Extract the [x, y] coordinate from the center of the cell holding the provided text.  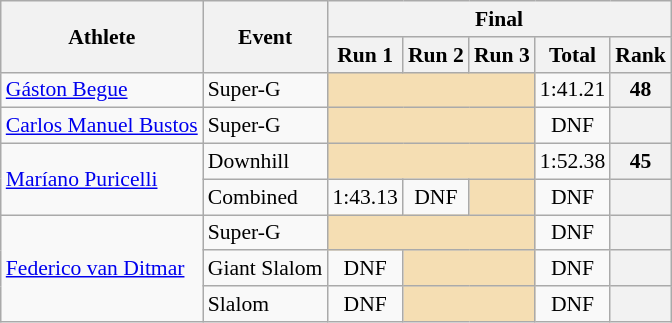
Event [266, 36]
1:52.38 [572, 162]
Run 1 [364, 55]
Federico van Ditmar [102, 268]
Rank [640, 55]
Slalom [266, 304]
Giant Slalom [266, 269]
Combined [266, 197]
Total [572, 55]
Run 3 [502, 55]
Gáston Begue [102, 90]
45 [640, 162]
Downhill [266, 162]
48 [640, 90]
Carlos Manuel Bustos [102, 126]
Athlete [102, 36]
Maríano Puricelli [102, 180]
Final [498, 19]
Run 2 [436, 55]
1:41.21 [572, 90]
1:43.13 [364, 197]
